Search for the cell housing the specified text and yield its [X, Y] center coordinate. 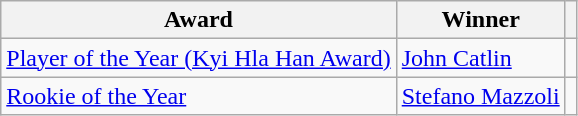
Rookie of the Year [198, 96]
Stefano Mazzoli [480, 96]
Winner [480, 20]
Player of the Year (Kyi Hla Han Award) [198, 58]
Award [198, 20]
John Catlin [480, 58]
